Scan for the cell matching the given text and deliver its [x, y] coordinate at center. 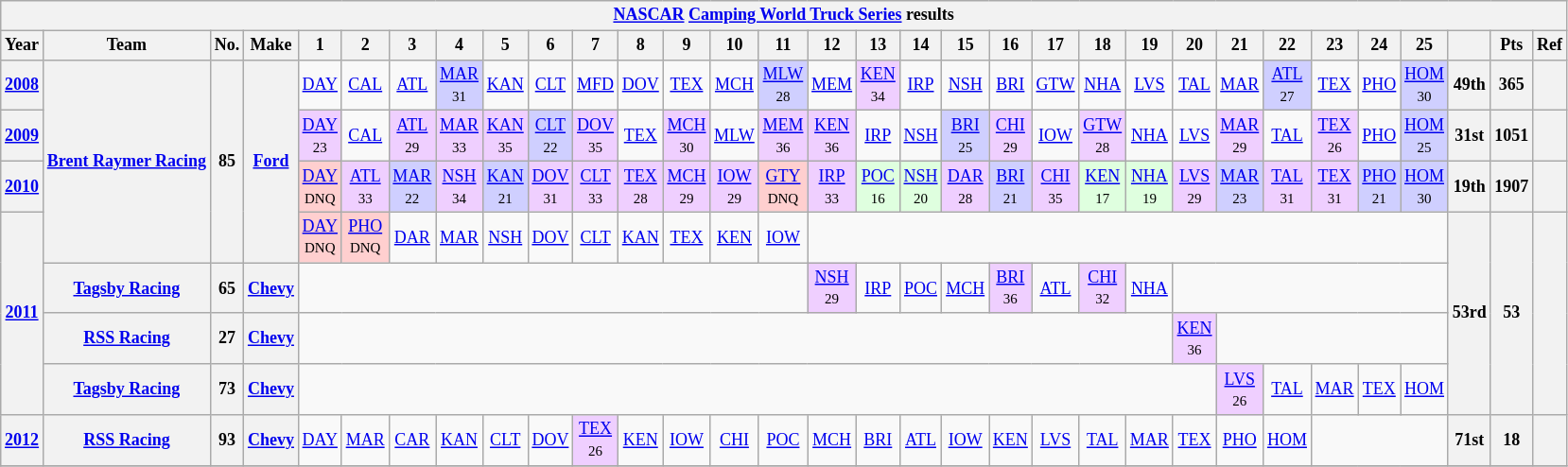
365 [1511, 85]
CLT22 [550, 136]
25 [1424, 45]
KAN35 [505, 136]
14 [921, 45]
93 [227, 441]
2009 [23, 136]
2008 [23, 85]
No. [227, 45]
73 [227, 389]
49th [1470, 85]
CAR [412, 441]
2011 [23, 314]
16 [1011, 45]
53rd [1470, 314]
24 [1379, 45]
2010 [23, 186]
DAR [412, 237]
Brent Raymer Racing [127, 161]
NSH29 [832, 288]
1 [320, 45]
MAR31 [460, 85]
8 [640, 45]
MFD [596, 85]
2 [365, 45]
11 [783, 45]
3 [412, 45]
MCH29 [687, 186]
PHO21 [1379, 186]
6 [550, 45]
65 [227, 288]
BRI21 [1011, 186]
GTW28 [1103, 136]
NASCAR Camping World Truck Series results [784, 15]
15 [966, 45]
KAN21 [505, 186]
Ford [271, 161]
DOV31 [550, 186]
1051 [1511, 136]
DAR28 [966, 186]
PHODNQ [365, 237]
7 [596, 45]
Pts [1511, 45]
NHA19 [1150, 186]
23 [1334, 45]
MEM [832, 85]
ATL27 [1288, 85]
IOW29 [734, 186]
LVS29 [1194, 186]
TEX31 [1334, 186]
Year [23, 45]
71st [1470, 441]
4 [460, 45]
HOM25 [1424, 136]
GTYDNQ [783, 186]
TEX28 [640, 186]
MAR22 [412, 186]
CHI35 [1055, 186]
Team [127, 45]
1907 [1511, 186]
TAL31 [1288, 186]
NSH20 [921, 186]
9 [687, 45]
17 [1055, 45]
Make [271, 45]
MAR23 [1240, 186]
DAY23 [320, 136]
CLT33 [596, 186]
CHI [734, 441]
MAR33 [460, 136]
MLW [734, 136]
12 [832, 45]
20 [1194, 45]
MAR29 [1240, 136]
BRI36 [1011, 288]
NSH34 [460, 186]
GTW [1055, 85]
ATL29 [412, 136]
IRP33 [832, 186]
CHI29 [1011, 136]
BRI25 [966, 136]
CHI32 [1103, 288]
85 [227, 161]
KEN17 [1103, 186]
31st [1470, 136]
ATL33 [365, 186]
21 [1240, 45]
DOV35 [596, 136]
53 [1511, 314]
19th [1470, 186]
27 [227, 338]
19 [1150, 45]
MCH30 [687, 136]
LVS26 [1240, 389]
MLW28 [783, 85]
Ref [1550, 45]
22 [1288, 45]
5 [505, 45]
2012 [23, 441]
KEN34 [878, 85]
13 [878, 45]
MEM36 [783, 136]
10 [734, 45]
POC16 [878, 186]
